For the text-containing cell, return its midpoint in (X, Y) coordinate format. 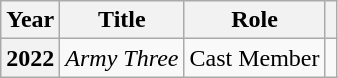
Cast Member (254, 58)
Army Three (122, 58)
Year (30, 20)
2022 (30, 58)
Role (254, 20)
Title (122, 20)
